Provide the (x, y) coordinate of the cell's center where the given text is located.  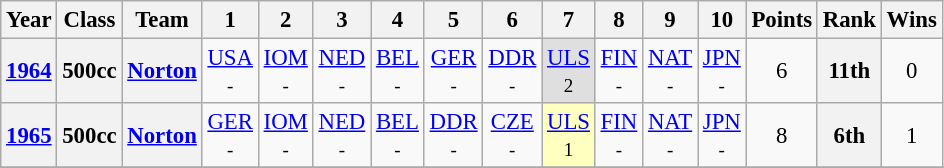
7 (569, 20)
2 (286, 20)
3 (342, 20)
USA- (230, 72)
1965 (29, 136)
1964 (29, 72)
9 (670, 20)
5 (454, 20)
11th (849, 72)
6th (849, 136)
4 (398, 20)
CZE- (512, 136)
ULS2 (569, 72)
Team (162, 20)
ULS1 (569, 136)
Class (90, 20)
Year (29, 20)
Rank (849, 20)
Points (782, 20)
Wins (912, 20)
0 (912, 72)
10 (722, 20)
